From the cell containing the given text, extract its center point as (X, Y) coordinate. 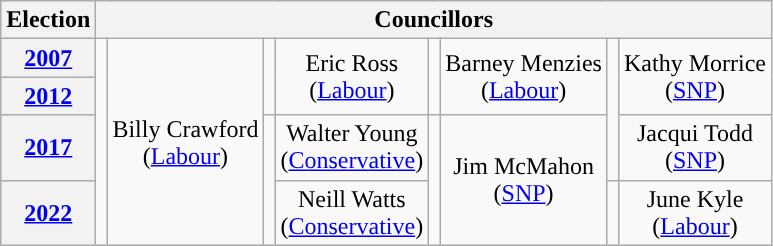
June Kyle(Labour) (694, 212)
Jim McMahon(SNP) (524, 180)
Walter Young(Conservative) (352, 148)
Billy Crawford(Labour) (186, 142)
Eric Ross(Labour) (352, 77)
Kathy Morrice(SNP) (694, 77)
2017 (48, 148)
Election (48, 20)
Barney Menzies(Labour) (524, 77)
2012 (48, 96)
Councillors (434, 20)
Neill Watts(Conservative) (352, 212)
2022 (48, 212)
2007 (48, 58)
Jacqui Todd(SNP) (694, 148)
